From the cell containing the given text, extract its center point as (X, Y) coordinate. 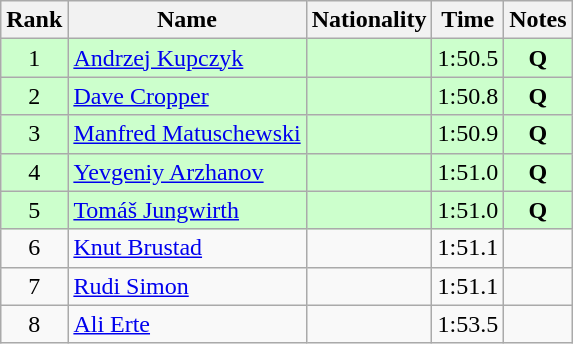
Notes (538, 20)
Andrzej Kupczyk (187, 58)
6 (34, 248)
Tomáš Jungwirth (187, 210)
3 (34, 134)
Ali Erte (187, 324)
8 (34, 324)
7 (34, 286)
1:50.5 (468, 58)
2 (34, 96)
Knut Brustad (187, 248)
1:50.8 (468, 96)
4 (34, 172)
Nationality (369, 20)
5 (34, 210)
Name (187, 20)
Rank (34, 20)
Yevgeniy Arzhanov (187, 172)
1 (34, 58)
1:53.5 (468, 324)
Rudi Simon (187, 286)
Dave Cropper (187, 96)
Manfred Matuschewski (187, 134)
1:50.9 (468, 134)
Time (468, 20)
